From the cell containing the given text, extract its center point as (X, Y) coordinate. 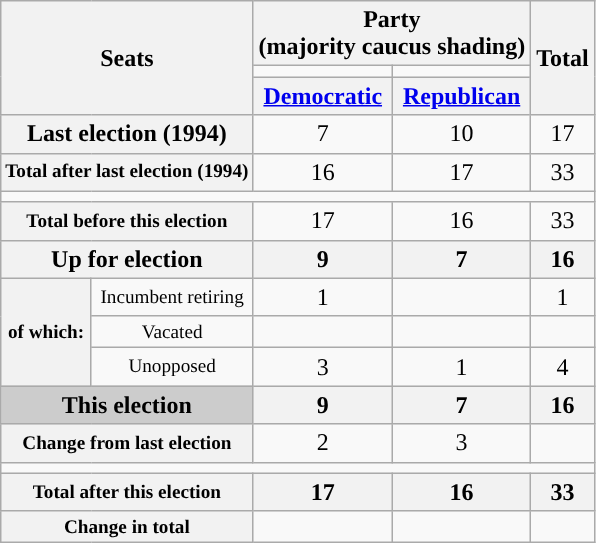
Total before this election (127, 221)
10 (461, 134)
This election (127, 405)
Democratic (323, 96)
Change in total (127, 527)
Unopposed (172, 367)
Total (563, 58)
Change from last election (127, 443)
Last election (1994) (127, 134)
Incumbent retiring (172, 297)
Party(majority caucus shading) (392, 34)
Republican (461, 96)
Up for election (127, 259)
of which: (46, 332)
Seats (127, 58)
4 (563, 367)
Vacated (172, 332)
Total after last election (1994) (127, 172)
2 (323, 443)
Total after this election (127, 492)
